Pinpoint the cell where the given text exists, returning its [x, y] midpoint coordinate. 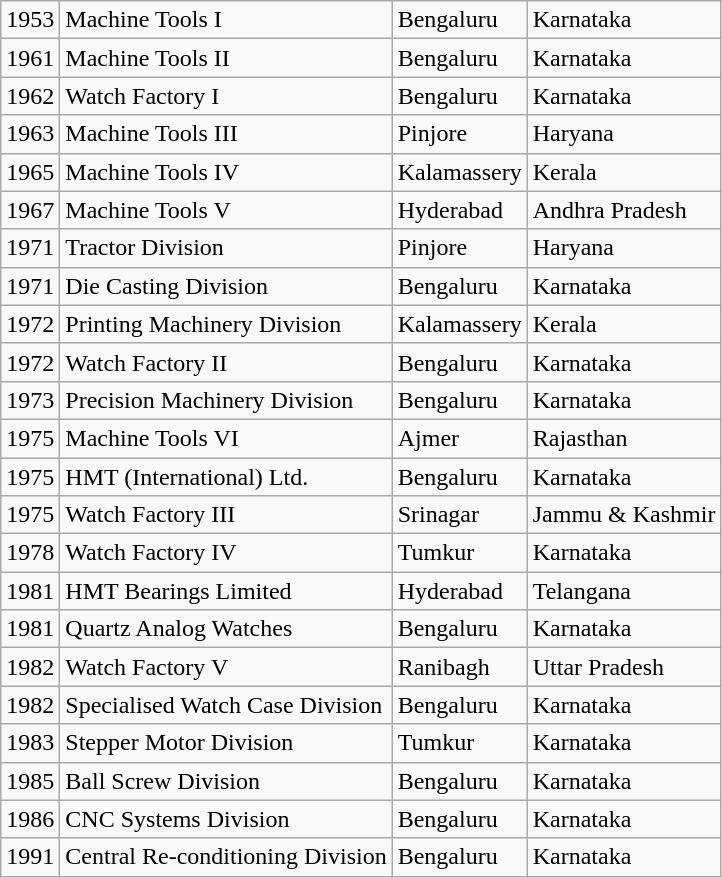
Srinagar [460, 515]
1962 [30, 96]
Ball Screw Division [226, 781]
1985 [30, 781]
1965 [30, 172]
Ranibagh [460, 667]
1983 [30, 743]
1991 [30, 857]
Precision Machinery Division [226, 400]
Ajmer [460, 438]
Machine Tools IV [226, 172]
Machine Tools II [226, 58]
1986 [30, 819]
1978 [30, 553]
Telangana [624, 591]
1967 [30, 210]
Quartz Analog Watches [226, 629]
HMT Bearings Limited [226, 591]
Tractor Division [226, 248]
1961 [30, 58]
Andhra Pradesh [624, 210]
Central Re-conditioning Division [226, 857]
1963 [30, 134]
Rajasthan [624, 438]
Watch Factory II [226, 362]
Machine Tools VI [226, 438]
Machine Tools I [226, 20]
Uttar Pradesh [624, 667]
CNC Systems Division [226, 819]
Machine Tools V [226, 210]
Jammu & Kashmir [624, 515]
Watch Factory IV [226, 553]
Watch Factory III [226, 515]
Watch Factory I [226, 96]
HMT (International) Ltd. [226, 477]
Specialised Watch Case Division [226, 705]
Watch Factory V [226, 667]
1953 [30, 20]
Stepper Motor Division [226, 743]
Die Casting Division [226, 286]
1973 [30, 400]
Printing Machinery Division [226, 324]
Machine Tools III [226, 134]
